Search for the cell housing the specified text and yield its [x, y] center coordinate. 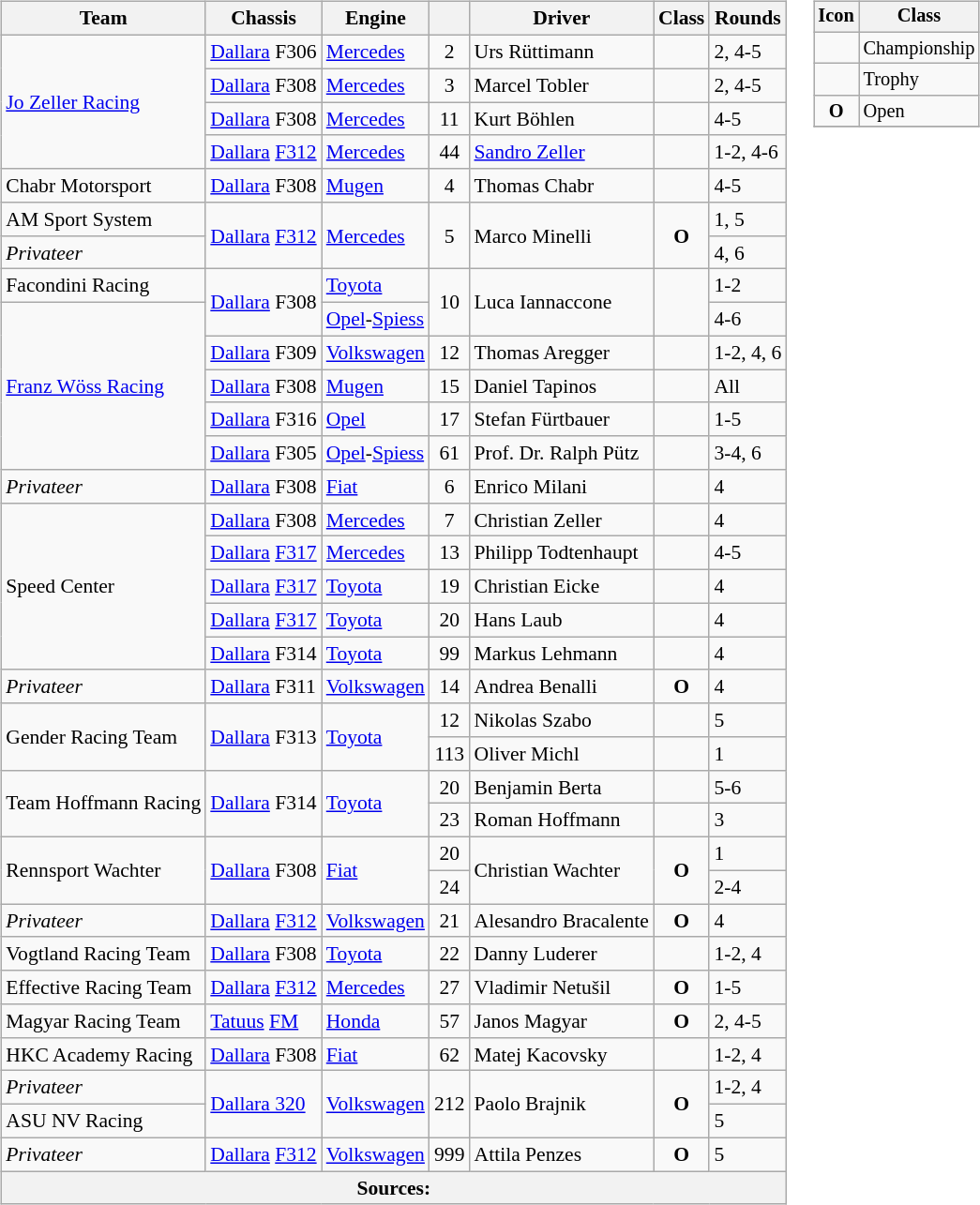
15 [450, 386]
Speed Center [103, 586]
Championship [919, 48]
Enrico Milani [561, 487]
Christian Eicke [561, 586]
2-4 [747, 887]
Benjamin Berta [561, 787]
Facondini Racing [103, 286]
Team Hoffmann Racing [103, 803]
Thomas Chabr [561, 186]
Magyar Racing Team [103, 1021]
Vladimir Netušil [561, 987]
5-6 [747, 787]
Hans Laub [561, 620]
Dallara F316 [263, 419]
Danny Luderer [561, 954]
999 [450, 1154]
Roman Hoffmann [561, 821]
Luca Iannaccone [561, 302]
Dallara F311 [263, 686]
57 [450, 1021]
Tatuus FM [263, 1021]
Dallara F309 [263, 353]
11 [450, 119]
Gender Racing Team [103, 737]
Christian Wachter [561, 870]
113 [450, 754]
Engine [375, 19]
Vogtland Racing Team [103, 954]
Franz Wöss Racing [103, 385]
Dallara F313 [263, 737]
3-4, 6 [747, 453]
22 [450, 954]
Icon [837, 17]
Dallara F306 [263, 52]
Janos Magyar [561, 1021]
24 [450, 887]
6 [450, 487]
7 [450, 520]
Dallara 320 [263, 1105]
Chabr Motorsport [103, 186]
27 [450, 987]
Stefan Fürtbauer [561, 419]
Nikolas Szabo [561, 720]
13 [450, 553]
Effective Racing Team [103, 987]
Oliver Michl [561, 754]
Marcel Tobler [561, 85]
19 [450, 586]
10 [450, 302]
Sources: [394, 1188]
99 [450, 654]
Honda [375, 1021]
Thomas Aregger [561, 353]
Alesandro Bracalente [561, 921]
44 [450, 152]
Driver [561, 19]
All [747, 386]
17 [450, 419]
1-2, 4, 6 [747, 353]
Andrea Benalli [561, 686]
Matej Kacovsky [561, 1054]
14 [450, 686]
1, 5 [747, 219]
Sandro Zeller [561, 152]
4-6 [747, 319]
23 [450, 821]
Rounds [747, 19]
4, 6 [747, 252]
1-2, 4-6 [747, 152]
Marco Minelli [561, 236]
ASU NV Racing [103, 1121]
212 [450, 1105]
Attila Penzes [561, 1154]
61 [450, 453]
1-2 [747, 286]
Rennsport Wachter [103, 870]
Open [919, 112]
HKC Academy Racing [103, 1054]
Trophy [919, 80]
Jo Zeller Racing [103, 101]
Daniel Tapinos [561, 386]
62 [450, 1054]
Prof. Dr. Ralph Pütz [561, 453]
Markus Lehmann [561, 654]
AM Sport System [103, 219]
Urs Rüttimann [561, 52]
Paolo Brajnik [561, 1105]
Dallara F305 [263, 453]
Team [103, 19]
Philipp Todtenhaupt [561, 553]
21 [450, 921]
2 [450, 52]
Kurt Böhlen [561, 119]
Christian Zeller [561, 520]
Opel [375, 419]
Chassis [263, 19]
